For the text-containing cell, return its midpoint in [x, y] coordinate format. 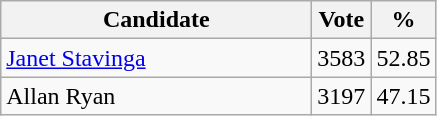
3197 [342, 96]
3583 [342, 58]
47.15 [404, 96]
Janet Stavinga [156, 58]
% [404, 20]
52.85 [404, 58]
Allan Ryan [156, 96]
Vote [342, 20]
Candidate [156, 20]
